Capture the cell that displays the provided text and extract its [X, Y] central coordinate. 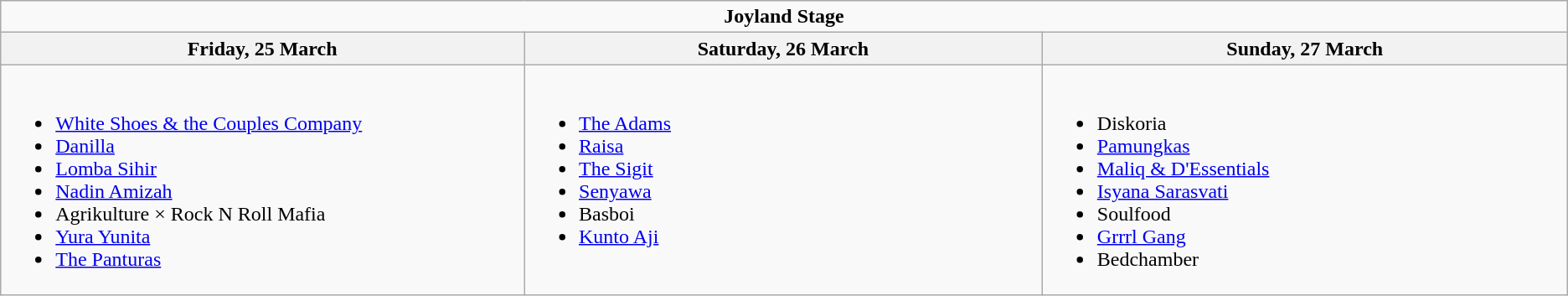
Friday, 25 March [263, 49]
Joyland Stage [784, 17]
Saturday, 26 March [784, 49]
Sunday, 27 March [1305, 49]
DiskoriaPamungkasMaliq & D'EssentialsIsyana SarasvatiSoulfoodGrrrl GangBedchamber [1305, 179]
The AdamsRaisaThe SigitSenyawaBasboiKunto Aji [784, 179]
White Shoes & the Couples CompanyDanillaLomba SihirNadin AmizahAgrikulture × Rock N Roll MafiaYura YunitaThe Panturas [263, 179]
